Locate the cell with the specified text and output its (X, Y) center coordinate. 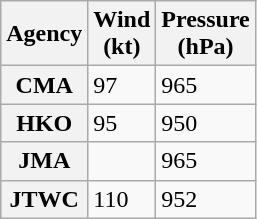
HKO (44, 123)
Wind(kt) (122, 34)
950 (206, 123)
Agency (44, 34)
JTWC (44, 199)
CMA (44, 85)
Pressure(hPa) (206, 34)
952 (206, 199)
95 (122, 123)
110 (122, 199)
JMA (44, 161)
97 (122, 85)
